Return the [x, y] coordinate for the center point of the cell that contains the specified text.  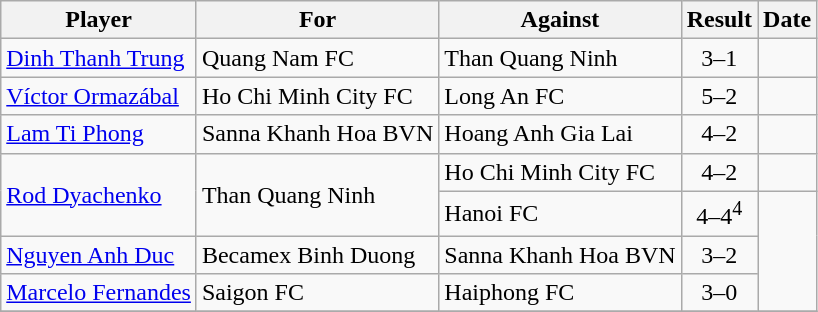
Haiphong FC [560, 293]
4–44 [719, 214]
Against [560, 20]
Saigon FC [317, 293]
Dinh Thanh Trung [99, 58]
Marcelo Fernandes [99, 293]
Hoang Anh Gia Lai [560, 134]
Becamex Binh Duong [317, 255]
For [317, 20]
Result [719, 20]
Long An FC [560, 96]
5–2 [719, 96]
Víctor Ormazábal [99, 96]
Hanoi FC [560, 214]
Lam Ti Phong [99, 134]
Rod Dyachenko [99, 194]
Player [99, 20]
3–0 [719, 293]
Nguyen Anh Duc [99, 255]
3–1 [719, 58]
Quang Nam FC [317, 58]
3–2 [719, 255]
Date [788, 20]
